Locate the cell with the specified text and output its [X, Y] center coordinate. 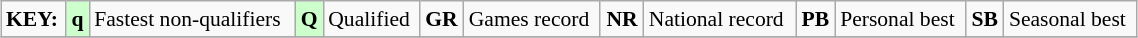
National record [720, 19]
Qualified [371, 19]
GR [442, 19]
Fastest non-qualifiers [192, 19]
PB [816, 19]
NR [622, 19]
SB [985, 19]
q [78, 19]
Seasonal best [1070, 19]
Q [309, 19]
Games record [532, 19]
KEY: [34, 19]
Personal best [900, 19]
